Extract the (x, y) coordinate from the center of the cell holding the provided text.  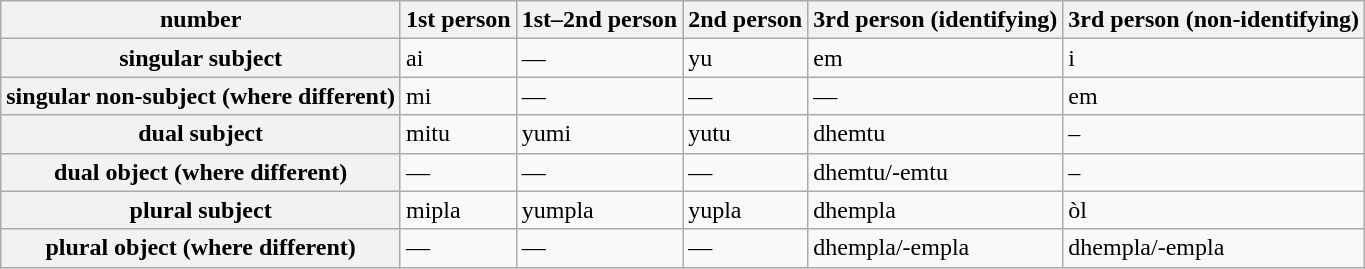
yumi (599, 134)
mipla (458, 210)
dhempla (936, 210)
òl (1214, 210)
dual object (where different) (201, 172)
mi (458, 96)
1st–2nd person (599, 20)
plural subject (201, 210)
dual subject (201, 134)
mitu (458, 134)
yutu (746, 134)
number (201, 20)
dhemtu/-emtu (936, 172)
plural object (where different) (201, 248)
3rd person (identifying) (936, 20)
yumpla (599, 210)
2nd person (746, 20)
ai (458, 58)
yu (746, 58)
singular non-subject (where different) (201, 96)
yupla (746, 210)
i (1214, 58)
3rd person (non-identifying) (1214, 20)
singular subject (201, 58)
dhemtu (936, 134)
1st person (458, 20)
